Output the (x, y) coordinate of the center of the cell containing the given text.  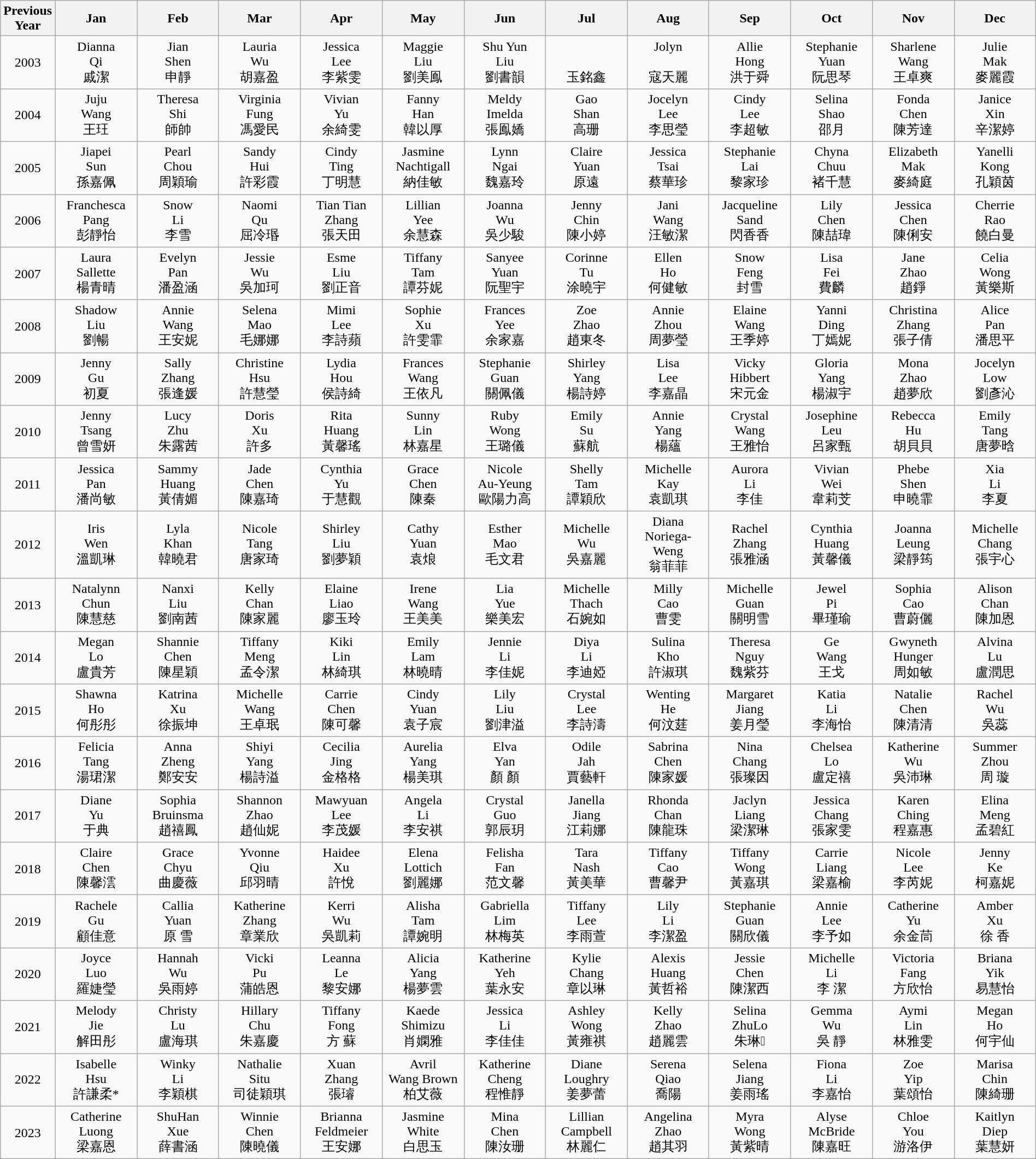
TiffanyMeng孟令潔 (260, 658)
JessieWu吳加珂 (260, 273)
ShannonZhao趙仙妮 (260, 816)
MelodyJie解田彤 (96, 1027)
AvrilWang Brown柏艾薇 (423, 1080)
NatalynnChun陳慧慈 (96, 604)
LisaLee李嘉晶 (668, 379)
SandyHui許彩霞 (260, 168)
KellyChan陳家麗 (260, 604)
AshleyWong黃雍祺 (587, 1027)
MichelleLi李 潔 (832, 974)
DiannaQi戚潔 (96, 62)
LillianCampbell林麗仁 (587, 1132)
JaneZhao趙錚 (914, 273)
ShawnaHo何彤彤 (96, 710)
RachelWu吳蕊 (994, 710)
FondaChen陳芳達 (914, 115)
CarrieLiang梁嘉榆 (832, 869)
SerenaQiao喬陽 (668, 1080)
BriannaFeldmeier王安娜 (342, 1132)
CynthiaHuang黃馨儀 (832, 545)
2019 (28, 921)
AngelaLi李安祺 (423, 816)
NicoleTang唐家琦 (260, 545)
TiffanyFong方 蘇 (342, 1027)
TiffanyTam譚芬妮 (423, 273)
GraceChen陳秦 (423, 484)
2007 (28, 273)
JessicaChen陳俐安 (914, 221)
JaniWang汪敏潔 (668, 221)
StephanieLai黎家珍 (750, 168)
2012 (28, 545)
ZoeZhao趙東冬 (587, 327)
NaomiQu屈冷瑉 (260, 221)
KatherineWu吳沛琳 (914, 763)
Jul (587, 19)
NicoleAu-Yeung歐陽力高 (505, 484)
GemmaWu吳 靜 (832, 1027)
SummerZhou周 璇 (994, 763)
JennyTsang曾雪妍 (96, 432)
CatherineLuong梁嘉恩 (96, 1132)
IsabelleHsu許謙柔* (96, 1080)
SallyZhang張逢媛 (178, 379)
CindyLee李超敏 (750, 115)
AngelinaZhao趙其羽 (668, 1132)
ChristineHsu許慧瑩 (260, 379)
JosephineLeu呂家甄 (832, 432)
LiaYue樂美宏 (505, 604)
BrianaYik易慧怡 (994, 974)
May (423, 19)
RubyWong王璐儀 (505, 432)
LauraSallette楊青晴 (96, 273)
NinaChang張璨因 (750, 763)
StephanieYuan阮思琴 (832, 62)
XuanZhang張璿 (342, 1080)
CeciliaJing金格格 (342, 763)
Dec (994, 19)
KaitlynDiep葉慧妍 (994, 1132)
AlisonChan陳加恩 (994, 604)
NicoleLee李芮妮 (914, 869)
LeannaLe黎安娜 (342, 974)
LynnNgai魏嘉玲 (505, 168)
LilyLiu劉津溢 (505, 710)
NathalieSitu司徒穎琪 (260, 1080)
AlyseMcBride陳嘉旺 (832, 1132)
GraceChyu曲慶薇 (178, 869)
DianeLoughry姜夢蕾 (587, 1080)
SelenaMao毛娜娜 (260, 327)
SelinaZhuLo朱琳𤥶 (750, 1027)
WinnieChen陳曉儀 (260, 1132)
LilyChen陳喆瑋 (832, 221)
FrancesWang王依凡 (423, 379)
LauriaWu胡嘉盈 (260, 62)
MichelleThach石婉如 (587, 604)
ClaireYuan原遠 (587, 168)
KellyZhao趙麗雲 (668, 1027)
ClaireChen陳馨澐 (96, 869)
AlishaTam譚婉明 (423, 921)
JulieMak麥麗霞 (994, 62)
MichelleKay袁凱琪 (668, 484)
MarisaChin陳綺珊 (994, 1080)
JessicaLi李佳佳 (505, 1027)
SabrinaChen陳家媛 (668, 763)
ShirleyYang楊詩婷 (587, 379)
ShellyTam譚穎欣 (587, 484)
MyraWong黃紫晴 (750, 1132)
ElizabethMak麥綺庭 (914, 168)
JasmineNachtigall納佳敏 (423, 168)
CynthiaYu于慧觀 (342, 484)
RitaHuang黃馨瑤 (342, 432)
JianShen申靜 (178, 62)
AllieHong洪于舜 (750, 62)
MawyuanLee李茂媛 (342, 816)
MeganLo盧貴芳 (96, 658)
JaniceXin辛潔婷 (994, 115)
TiffanyWong黃嘉琪 (750, 869)
NatalieChen陳清清 (914, 710)
DiyaLi李迪婭 (587, 658)
LydiaHou侯詩綺 (342, 379)
JocelynLee李思瑩 (668, 115)
2022 (28, 1080)
ElvaYan顏 顏 (505, 763)
Feb (178, 19)
2003 (28, 62)
SnowFeng封雪 (750, 273)
ShuHanXue薛書涵 (178, 1132)
JoannaWu吳少駿 (505, 221)
LucyZhu朱露茜 (178, 432)
JiapeiSun孫嘉佩 (96, 168)
MichelleGuan關明雪 (750, 604)
CrystalWang王雅怡 (750, 432)
YanelliKong孔穎茵 (994, 168)
2017 (28, 816)
ZoeYip葉頌怡 (914, 1080)
LilyLi李潔盈 (668, 921)
VivianYu余綺雯 (342, 115)
JadeChen陳嘉琦 (260, 484)
2018 (28, 869)
MaggieLiu劉美鳯 (423, 62)
HannahWu吳雨婷 (178, 974)
Oct (832, 19)
SnowLi李雪 (178, 221)
FelishaFan范文馨 (505, 869)
AlicePan潘思平 (994, 327)
MinaChen陳汝珊 (505, 1132)
MeldyImelda張鳯嬌 (505, 115)
AnnaZheng鄭安安 (178, 763)
PearlChou周穎瑜 (178, 168)
2006 (28, 221)
KatherineZhang章業欣 (260, 921)
MargaretJiang姜月瑩 (750, 710)
JessicaChang張家雯 (832, 816)
TheresaShi師帥 (178, 115)
LisaFei費麟 (832, 273)
ChloeYou游洛伊 (914, 1132)
KerriWu吳凱莉 (342, 921)
JoannaLeung梁靜筠 (914, 545)
AnnieYang楊蘊 (668, 432)
ShadowLiu劉暢 (96, 327)
JaclynLiang梁潔琳 (750, 816)
ElaineWang王季婷 (750, 327)
PhebeShen申曉霏 (914, 484)
MichelleWu吳嘉麗 (587, 545)
YvonneQiu邱羽晴 (260, 869)
MichelleWang王卓珉 (260, 710)
2014 (28, 658)
JacquelineSand閃香香 (750, 221)
PreviousYear (28, 19)
AliciaYang楊夢雲 (423, 974)
ChelseaLo盧定禧 (832, 763)
CarrieChen陳可馨 (342, 710)
AnnieZhou周夢瑩 (668, 327)
JennyGu初夏 (96, 379)
FionaLi李嘉怡 (832, 1080)
WentingHe何汶莛 (668, 710)
CrystalGuo郭辰玥 (505, 816)
RachelZhang張雅涵 (750, 545)
2021 (28, 1027)
2004 (28, 115)
CindyTing丁明慧 (342, 168)
JujuWang王玨 (96, 115)
NanxiLiu劉南茜 (178, 604)
KatiaLi 李海怡 (832, 710)
ChristyLu盧海琪 (178, 1027)
Mar (260, 19)
KikiLin林綺琪 (342, 658)
ElaineLiao廖玉玲 (342, 604)
TiffanyCao曹馨尹 (668, 869)
CatherineYu余金茼 (914, 921)
TiffanyLee李雨萱 (587, 921)
KatrinaXu徐振坤 (178, 710)
2010 (28, 432)
ShirleyLiu劉夢穎 (342, 545)
SophiaBruinsma趙禧鳳 (178, 816)
GeWang王戈 (832, 658)
KarenChing程嘉惠 (914, 816)
RacheleGu顧佳意 (96, 921)
StephanieGuan關欣儀 (750, 921)
Apr (342, 19)
SammyHuang黃倩媚 (178, 484)
CathyYuan袁烺 (423, 545)
Shu YunLiu劉書韻 (505, 62)
SophiaCao曹蔚儷 (914, 604)
ShannieChen陳星穎 (178, 658)
Jolyn寇天麗 (668, 62)
CindyYuan袁子宸 (423, 710)
RhondaChan陳龍珠 (668, 816)
AnnieWang王安妮 (178, 327)
SelinaShao邵月 (832, 115)
EvelynPan潘盈涵 (178, 273)
AnnieLee李予如 (832, 921)
2020 (28, 974)
VirginiaFung馮愛民 (260, 115)
OdileJah賈藝軒 (587, 763)
VickiPu蒲皓恩 (260, 974)
Aug (668, 19)
MonaZhao趙夢欣 (914, 379)
CherrieRao饒白曼 (994, 221)
AureliaYang楊美琪 (423, 763)
Jun (505, 19)
ElenaLottich劉麗娜 (423, 869)
CalliaYuan原 雪 (178, 921)
EsmeLiu劉正音 (342, 273)
JessicaPan潘尚敏 (96, 484)
JessieChen陳潔西 (750, 974)
AymiLin林雅雯 (914, 1027)
LillianYee余慧森 (423, 221)
CrystalLee李詩濤 (587, 710)
KaedeShimizu肖嫻雅 (423, 1027)
TaraNash黃美華 (587, 869)
SanyeeYuan阮聖宇 (505, 273)
SunnyLin林嘉星 (423, 432)
EstherMao毛文君 (505, 545)
2005 (28, 168)
AlexisHuang黃哲裕 (668, 974)
FrancesYee余家嘉 (505, 327)
VictoriaFang方欣怡 (914, 974)
KatherineYeh葉永安 (505, 974)
GabriellaLim林梅英 (505, 921)
VickyHibbert宋元金 (750, 379)
Nov (914, 19)
2008 (28, 327)
StephanieGuan關佩儀 (505, 379)
CorinneTu涂曉宇 (587, 273)
MimiLee李詩蘋 (342, 327)
EmilySu蘇航 (587, 432)
JennyKe柯嘉妮 (994, 869)
SharleneWang王卓爽 (914, 62)
AuroraLi李佳 (750, 484)
ElinaMeng孟碧紅 (994, 816)
JewelPi畢瑾瑜 (832, 604)
2015 (28, 710)
YanniDing丁嫣妮 (832, 327)
VivianWei韋莉芠 (832, 484)
HaideeXu許悅 (342, 869)
JessicaLee李紫雯 (342, 62)
MillyCao曹雯 (668, 604)
ShiyiYang楊詩溢 (260, 763)
JasmineWhite白思玉 (423, 1132)
LylaKhan韓曉君 (178, 545)
RebeccaHu胡貝貝 (914, 432)
FeliciaTang湯珺潔 (96, 763)
DorisXu許多 (260, 432)
JennyChin陳小婷 (587, 221)
MeganHo何宇仙 (994, 1027)
ChynaChuu褚千慧 (832, 168)
KatherineCheng程惟靜 (505, 1080)
EmilyTang唐夢晗 (994, 432)
IreneWang王美美 (423, 604)
JennieLi李佳妮 (505, 658)
CeliaWong黃樂斯 (994, 273)
Sep (750, 19)
玉銘鑫 (587, 62)
JanellaJiang江莉娜 (587, 816)
GaoShan高珊 (587, 115)
GloriaYang楊淑宇 (832, 379)
ChristinaZhang張子倩 (914, 327)
2016 (28, 763)
DianeYu于典 (96, 816)
AmberXu徐 香 (994, 921)
EllenHo何健敏 (668, 273)
KylieChang章以琳 (587, 974)
SelenaJiang姜雨瑤 (750, 1080)
Jan (96, 19)
2023 (28, 1132)
Tian TianZhang張天田 (342, 221)
FannyHan韓以厚 (423, 115)
SulinaKho許淑琪 (668, 658)
2013 (28, 604)
EmilyLam林曉晴 (423, 658)
XiaLi李夏 (994, 484)
SophieXu許雯霏 (423, 327)
DianaNoriega-Weng翁菲菲 (668, 545)
IrisWen溫凱琳 (96, 545)
JessicaTsai蔡華珍 (668, 168)
JocelynLow劉彥沁 (994, 379)
2009 (28, 379)
JoyceLuo羅婕瑩 (96, 974)
MichelleChang張宇心 (994, 545)
AlvinaLu盧潤思 (994, 658)
2011 (28, 484)
FranchescaPang彭靜怡 (96, 221)
WinkyLi李穎棋 (178, 1080)
HillaryChu朱嘉慶 (260, 1027)
TheresaNguy魏紫芬 (750, 658)
GwynethHunger周如敏 (914, 658)
